Capture the cell that displays the provided text and extract its [x, y] central coordinate. 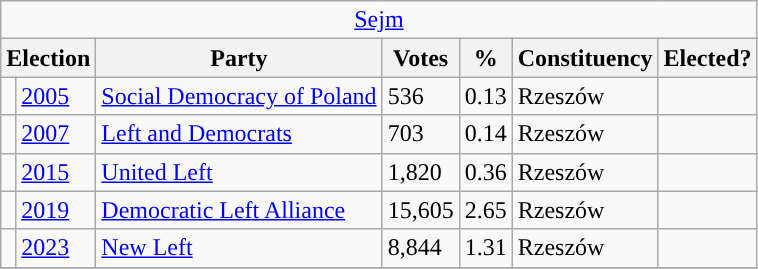
0.13 [486, 96]
2005 [56, 96]
New Left [239, 248]
% [486, 58]
2.65 [486, 210]
2023 [56, 248]
0.36 [486, 172]
Left and Democrats [239, 134]
Constituency [585, 58]
Election [48, 58]
Party [239, 58]
Sejm [379, 20]
Social Democracy of Poland [239, 96]
2007 [56, 134]
536 [420, 96]
1.31 [486, 248]
2015 [56, 172]
0.14 [486, 134]
Votes [420, 58]
8,844 [420, 248]
Democratic Left Alliance [239, 210]
703 [420, 134]
1,820 [420, 172]
Elected? [708, 58]
2019 [56, 210]
United Left [239, 172]
15,605 [420, 210]
